Find where the given text appears and provide that cell's center as [x, y] coordinate. 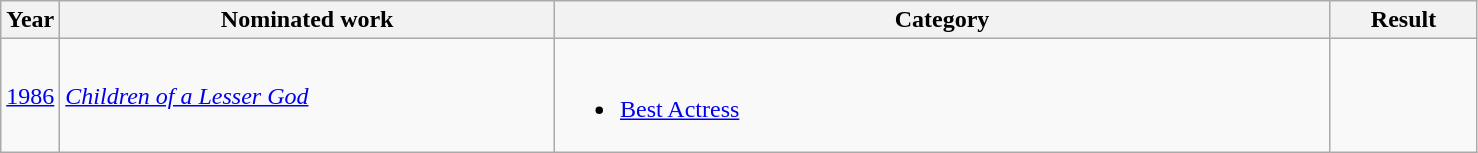
Result [1404, 20]
Year [30, 20]
Category [942, 20]
Children of a Lesser God [308, 96]
Best Actress [942, 96]
1986 [30, 96]
Nominated work [308, 20]
